Return [X, Y] of the center of cell containing provided text 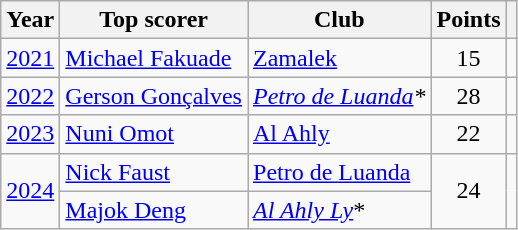
Nuni Omot [154, 134]
Zamalek [340, 58]
Al Ahly [340, 134]
Club [340, 20]
Michael Fakuade [154, 58]
Al Ahly Ly* [340, 210]
28 [468, 96]
2022 [30, 96]
2024 [30, 191]
24 [468, 191]
22 [468, 134]
15 [468, 58]
Petro de Luanda [340, 172]
Points [468, 20]
Gerson Gonçalves [154, 96]
Petro de Luanda* [340, 96]
Year [30, 20]
2021 [30, 58]
Top scorer [154, 20]
Nick Faust [154, 172]
Majok Deng [154, 210]
2023 [30, 134]
